For the text-containing cell, return its midpoint in (x, y) coordinate format. 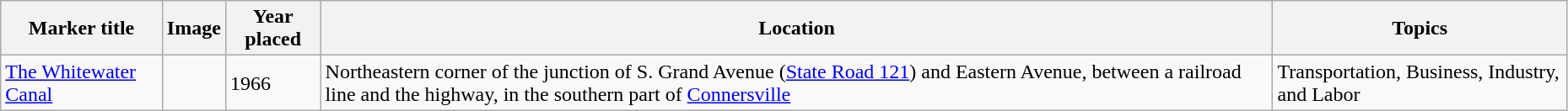
Location (796, 29)
The Whitewater Canal (82, 82)
1966 (273, 82)
Transportation, Business, Industry, and Labor (1420, 82)
Year placed (273, 29)
Image (194, 29)
Marker title (82, 29)
Topics (1420, 29)
